Identify which cell holds the provided text, then report its [X, Y] central coordinate. 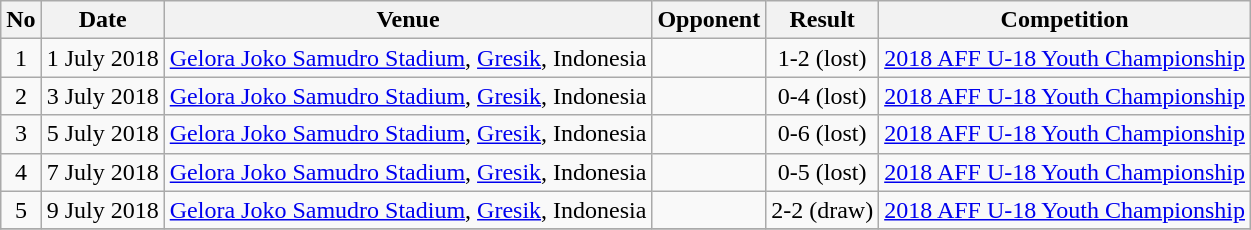
2-2 (draw) [822, 210]
1 July 2018 [102, 58]
2 [21, 96]
No [21, 20]
3 July 2018 [102, 96]
0-6 (lost) [822, 134]
3 [21, 134]
5 July 2018 [102, 134]
1 [21, 58]
7 July 2018 [102, 172]
0-5 (lost) [822, 172]
Competition [1065, 20]
Result [822, 20]
0-4 (lost) [822, 96]
1-2 (lost) [822, 58]
Venue [408, 20]
Opponent [709, 20]
Date [102, 20]
4 [21, 172]
9 July 2018 [102, 210]
5 [21, 210]
